Search for the cell housing the specified text and yield its (X, Y) center coordinate. 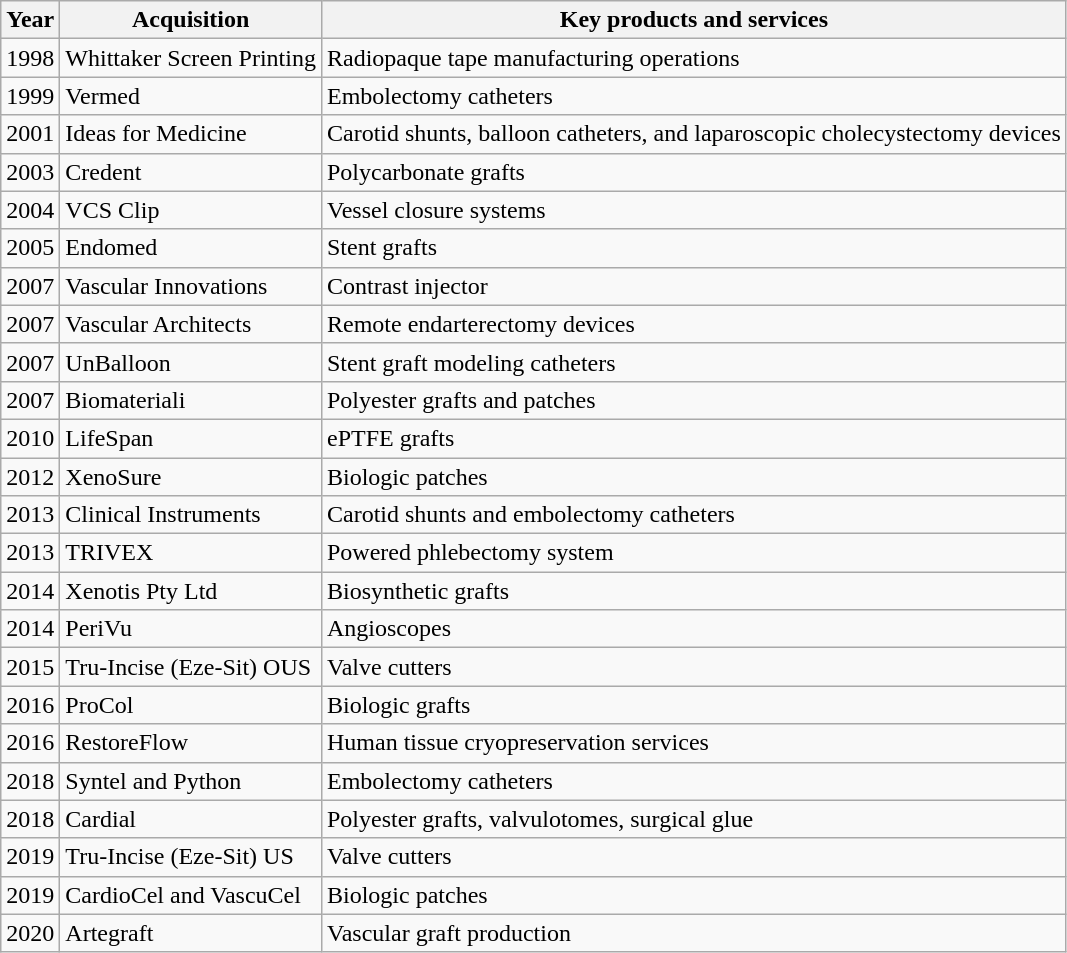
Stent graft modeling catheters (694, 362)
Syntel and Python (191, 781)
2010 (30, 438)
Year (30, 20)
Human tissue cryopreservation services (694, 743)
LifeSpan (191, 438)
Polyester grafts, valvulotomes, surgical glue (694, 819)
Angioscopes (694, 629)
Tru-Incise (Eze-Sit) US (191, 857)
2003 (30, 172)
Key products and services (694, 20)
VCS Clip (191, 210)
1998 (30, 58)
Polyester grafts and patches (694, 400)
Vascular graft production (694, 933)
1999 (30, 96)
Radiopaque tape manufacturing operations (694, 58)
Biologic grafts (694, 705)
Powered phlebectomy system (694, 553)
Vessel closure systems (694, 210)
Cardial (191, 819)
Vascular Architects (191, 324)
2015 (30, 667)
2004 (30, 210)
Remote endarterectomy devices (694, 324)
Artegraft (191, 933)
Biomateriali (191, 400)
PeriVu (191, 629)
Whittaker Screen Printing (191, 58)
Polycarbonate grafts (694, 172)
Vascular Innovations (191, 286)
Clinical Instruments (191, 515)
2020 (30, 933)
2001 (30, 134)
Stent grafts (694, 248)
Acquisition (191, 20)
Carotid shunts and embolectomy catheters (694, 515)
2005 (30, 248)
Vermed (191, 96)
ePTFE grafts (694, 438)
Tru-Incise (Eze-Sit) OUS (191, 667)
CardioCel and VascuCel (191, 895)
Endomed (191, 248)
Credent (191, 172)
XenoSure (191, 477)
Biosynthetic grafts (694, 591)
Xenotis Pty Ltd (191, 591)
ProCol (191, 705)
TRIVEX (191, 553)
UnBalloon (191, 362)
Ideas for Medicine (191, 134)
RestoreFlow (191, 743)
Contrast injector (694, 286)
2012 (30, 477)
Carotid shunts, balloon catheters, and laparoscopic cholecystectomy devices (694, 134)
